For the text-containing cell, return its midpoint in (x, y) coordinate format. 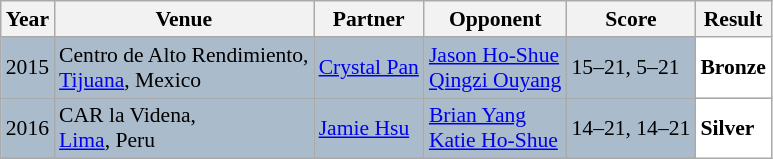
Centro de Alto Rendimiento,Tijuana, Mexico (184, 68)
Jason Ho-Shue Qingzi Ouyang (496, 68)
2016 (28, 128)
2015 (28, 68)
Result (733, 19)
15–21, 5–21 (630, 68)
Venue (184, 19)
Crystal Pan (369, 68)
Partner (369, 19)
Silver (733, 128)
Bronze (733, 68)
Score (630, 19)
Brian Yang Katie Ho-Shue (496, 128)
Year (28, 19)
CAR la Videna,Lima, Peru (184, 128)
Jamie Hsu (369, 128)
14–21, 14–21 (630, 128)
Opponent (496, 19)
